Identify which cell holds the provided text, then report its (x, y) central coordinate. 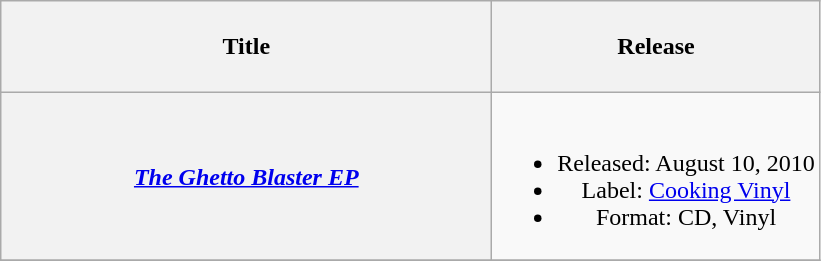
The Ghetto Blaster EP (246, 176)
Release (656, 47)
Title (246, 47)
Released: August 10, 2010Label: Cooking VinylFormat: CD, Vinyl (656, 176)
